Capture the cell that displays the provided text and extract its (X, Y) central coordinate. 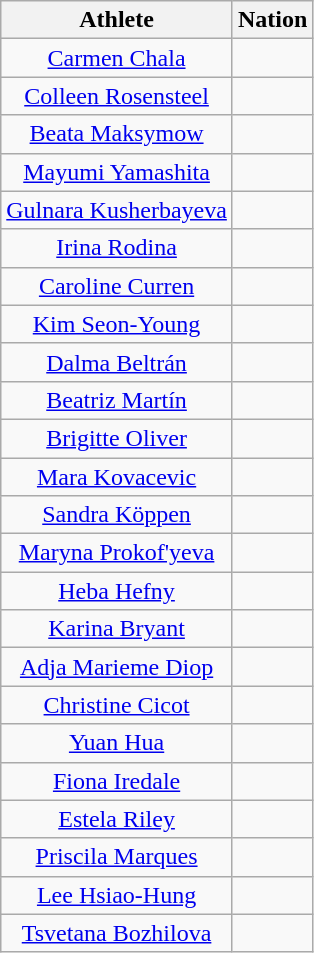
Kim Seon-Young (117, 324)
Gulnara Kusherbayeva (117, 210)
Christine Cicot (117, 705)
Priscila Marques (117, 857)
Dalma Beltrán (117, 362)
Heba Hefny (117, 591)
Beatriz Martín (117, 400)
Maryna Prokof'yeva (117, 553)
Tsvetana Bozhilova (117, 933)
Estela Riley (117, 819)
Carmen Chala (117, 58)
Yuan Hua (117, 743)
Irina Rodina (117, 248)
Caroline Curren (117, 286)
Karina Bryant (117, 629)
Athlete (117, 20)
Fiona Iredale (117, 781)
Mayumi Yamashita (117, 172)
Adja Marieme Diop (117, 667)
Lee Hsiao-Hung (117, 895)
Sandra Köppen (117, 515)
Mara Kovacevic (117, 477)
Colleen Rosensteel (117, 96)
Brigitte Oliver (117, 438)
Nation (272, 20)
Beata Maksymow (117, 134)
